Scan for the cell matching the given text and deliver its [X, Y] coordinate at center. 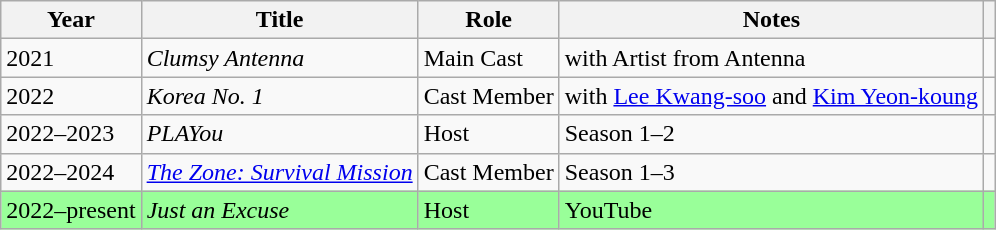
2021 [71, 58]
PLAYou [280, 134]
Season 1–3 [771, 172]
The Zone: Survival Mission [280, 172]
with Artist from Antenna [771, 58]
Title [280, 20]
Notes [771, 20]
Year [71, 20]
Clumsy Antenna [280, 58]
with Lee Kwang-soo and Kim Yeon-koung [771, 96]
2022 [71, 96]
YouTube [771, 210]
Just an Excuse [280, 210]
Korea No. 1 [280, 96]
Role [488, 20]
2022–2024 [71, 172]
Season 1–2 [771, 134]
2022–present [71, 210]
Main Cast [488, 58]
2022–2023 [71, 134]
